Find where the given text appears and provide that cell's center as [x, y] coordinate. 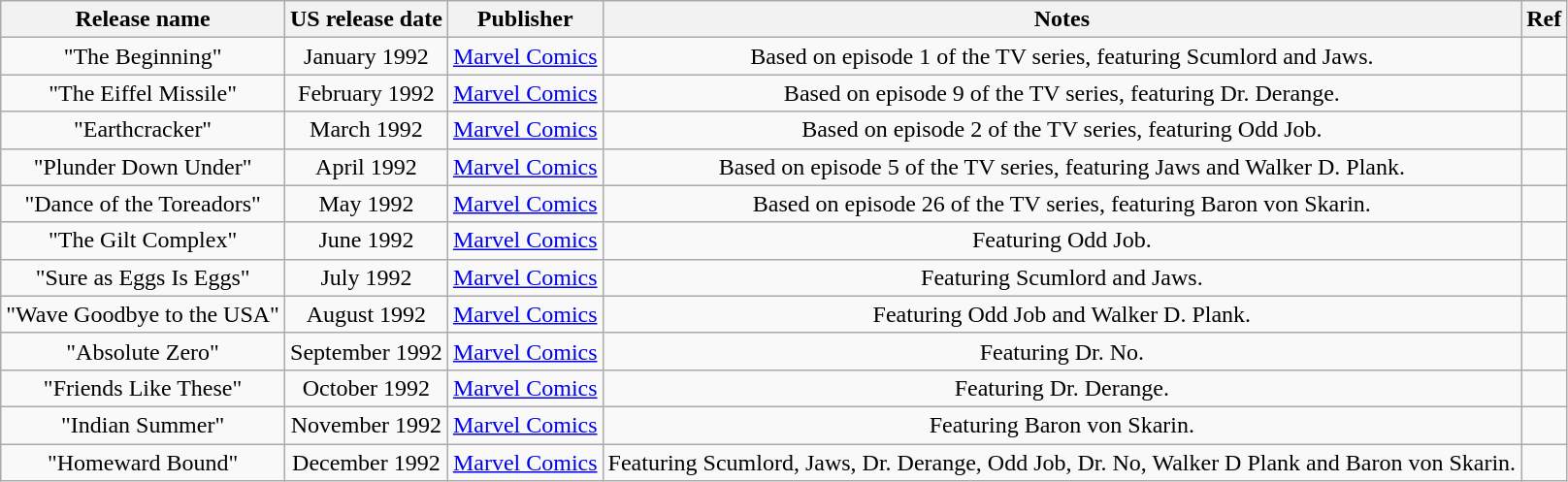
July 1992 [366, 277]
US release date [366, 19]
Based on episode 9 of the TV series, featuring Dr. Derange. [1062, 93]
October 1992 [366, 388]
"Wave Goodbye to the USA" [144, 314]
August 1992 [366, 314]
April 1992 [366, 167]
Ref [1545, 19]
November 1992 [366, 425]
September 1992 [366, 351]
Based on episode 5 of the TV series, featuring Jaws and Walker D. Plank. [1062, 167]
Featuring Scumlord, Jaws, Dr. Derange, Odd Job, Dr. No, Walker D Plank and Baron von Skarin. [1062, 463]
"Homeward Bound" [144, 463]
"The Gilt Complex" [144, 241]
February 1992 [366, 93]
Notes [1062, 19]
"The Beginning" [144, 56]
"Friends Like These" [144, 388]
Featuring Odd Job and Walker D. Plank. [1062, 314]
December 1992 [366, 463]
Based on episode 2 of the TV series, featuring Odd Job. [1062, 130]
"Indian Summer" [144, 425]
Featuring Dr. No. [1062, 351]
Featuring Scumlord and Jaws. [1062, 277]
"Absolute Zero" [144, 351]
January 1992 [366, 56]
Release name [144, 19]
"Sure as Eggs Is Eggs" [144, 277]
Publisher [525, 19]
Featuring Baron von Skarin. [1062, 425]
March 1992 [366, 130]
Based on episode 26 of the TV series, featuring Baron von Skarin. [1062, 204]
June 1992 [366, 241]
Featuring Dr. Derange. [1062, 388]
"The Eiffel Missile" [144, 93]
Featuring Odd Job. [1062, 241]
May 1992 [366, 204]
"Plunder Down Under" [144, 167]
Based on episode 1 of the TV series, featuring Scumlord and Jaws. [1062, 56]
"Earthcracker" [144, 130]
"Dance of the Toreadors" [144, 204]
